Identify which cell holds the provided text, then report its [x, y] central coordinate. 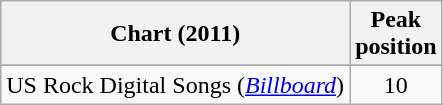
Peakposition [396, 34]
US Rock Digital Songs (Billboard) [176, 85]
10 [396, 85]
Chart (2011) [176, 34]
